Capture the cell that displays the provided text and extract its [X, Y] central coordinate. 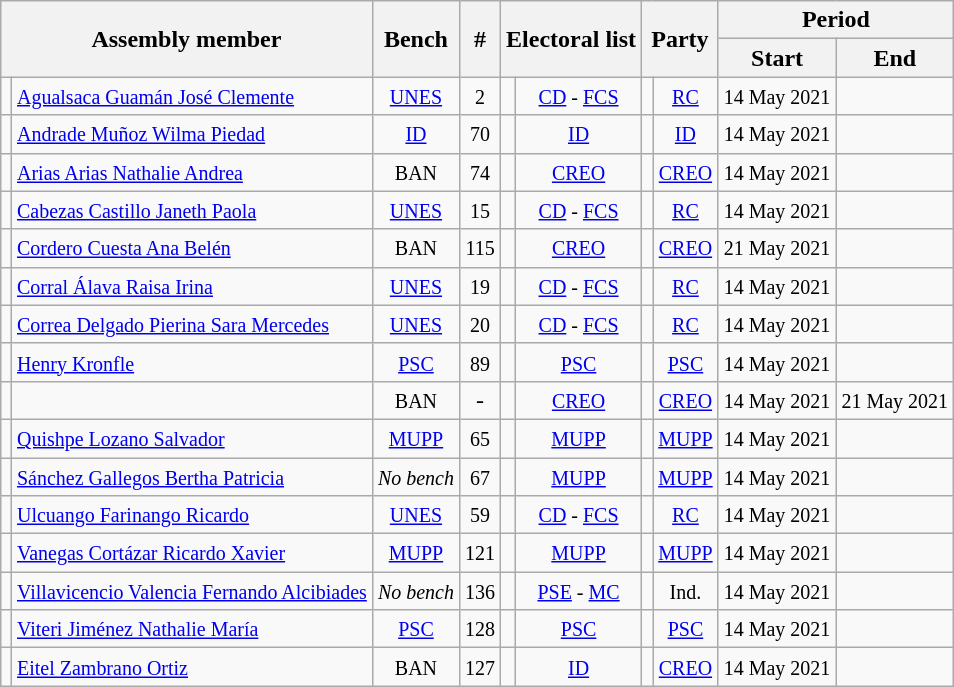
74 [480, 172]
Viteri Jiménez Nathalie María [192, 629]
Correa Delgado Pierina Sara Mercedes [192, 324]
65 [480, 438]
Cordero Cuesta Ana Belén [192, 248]
Electoral list [572, 39]
Quishpe Lozano Salvador [192, 438]
Period [836, 20]
Vanegas Cortázar Ricardo Xavier [192, 553]
15 [480, 210]
89 [480, 362]
128 [480, 629]
PSE - MC [579, 591]
Ulcuango Farinango Ricardo [192, 515]
End [895, 58]
59 [480, 515]
Agualsaca Guamán José Clemente [192, 96]
# [480, 39]
136 [480, 591]
2 [480, 96]
19 [480, 286]
70 [480, 134]
Assembly member [186, 39]
Party [680, 39]
Sánchez Gallegos Bertha Patricia [192, 477]
Villavicencio Valencia Fernando Alcibiades [192, 591]
Corral Álava Raisa Irina [192, 286]
- [480, 400]
Eitel Zambrano Ortiz [192, 667]
Andrade Muñoz Wilma Piedad [192, 134]
121 [480, 553]
Henry Kronfle [192, 362]
67 [480, 477]
Start [777, 58]
20 [480, 324]
Arias Arias Nathalie Andrea [192, 172]
115 [480, 248]
Cabezas Castillo Janeth Paola [192, 210]
Bench [416, 39]
127 [480, 667]
Ind. [686, 591]
